Scan for the cell matching the given text and deliver its [x, y] coordinate at center. 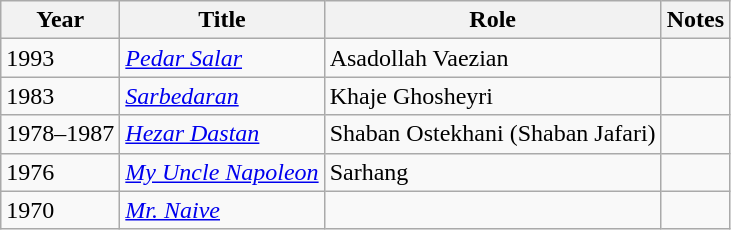
1993 [60, 58]
Sarbedaran [222, 96]
Title [222, 20]
1976 [60, 172]
Khaje Ghosheyri [492, 96]
Role [492, 20]
Year [60, 20]
Asadollah Vaezian [492, 58]
Shaban Ostekhani (Shaban Jafari) [492, 134]
Pedar Salar [222, 58]
1978–1987 [60, 134]
1983 [60, 96]
Hezar Dastan [222, 134]
Mr. Naive [222, 210]
1970 [60, 210]
Notes [695, 20]
Sarhang [492, 172]
My Uncle Napoleon [222, 172]
